Scan for the cell matching the given text and deliver its [x, y] coordinate at center. 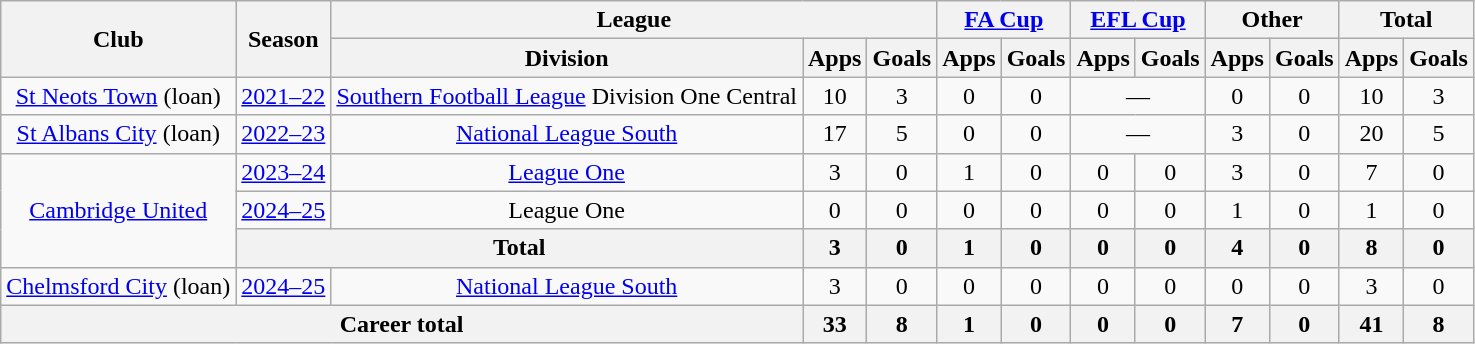
Career total [402, 324]
41 [1371, 324]
2022–23 [284, 134]
Club [118, 39]
4 [1237, 248]
Division [567, 58]
33 [834, 324]
EFL Cup [1138, 20]
FA Cup [1004, 20]
St Neots Town (loan) [118, 96]
Season [284, 39]
Chelmsford City (loan) [118, 286]
St Albans City (loan) [118, 134]
20 [1371, 134]
Cambridge United [118, 210]
League [634, 20]
Southern Football League Division One Central [567, 96]
2021–22 [284, 96]
Other [1272, 20]
17 [834, 134]
2023–24 [284, 172]
